Search for the cell housing the specified text and yield its (X, Y) center coordinate. 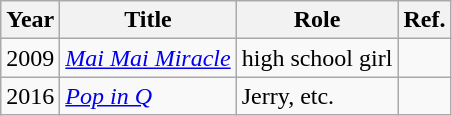
2016 (30, 96)
2009 (30, 58)
high school girl (317, 58)
Pop in Q (148, 96)
Ref. (424, 20)
Title (148, 20)
Role (317, 20)
Mai Mai Miracle (148, 58)
Jerry, etc. (317, 96)
Year (30, 20)
